Extract the (X, Y) coordinate from the center of the cell holding the provided text.  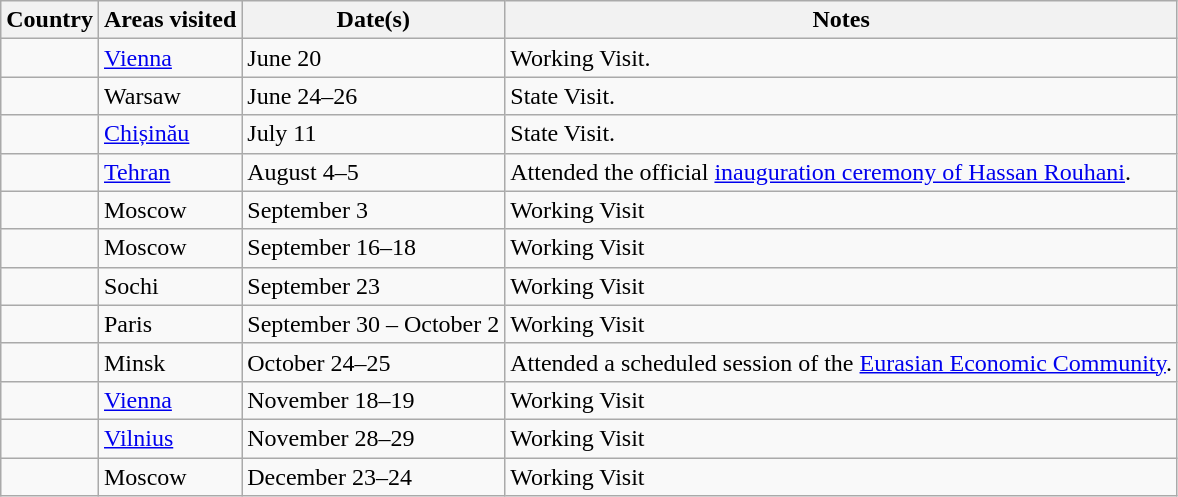
December 23–24 (374, 477)
Warsaw (170, 96)
June 24–26 (374, 96)
July 11 (374, 134)
Vilnius (170, 438)
Attended the official inauguration ceremony of Hassan Rouhani. (842, 172)
Areas visited (170, 20)
September 30 – October 2 (374, 324)
Tehran (170, 172)
November 18–19 (374, 400)
Date(s) (374, 20)
Working Visit. (842, 58)
Chișinău (170, 134)
Paris (170, 324)
September 3 (374, 210)
Sochi (170, 286)
October 24–25 (374, 362)
Minsk (170, 362)
September 23 (374, 286)
Attended a scheduled session of the Eurasian Economic Community. (842, 362)
Country (50, 20)
Notes (842, 20)
June 20 (374, 58)
August 4–5 (374, 172)
September 16–18 (374, 248)
November 28–29 (374, 438)
